Extract the (x, y) coordinate from the center of the cell holding the provided text.  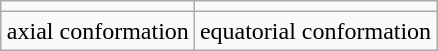
equatorial conformation (315, 31)
axial conformation (98, 31)
